Extract the [x, y] coordinate from the center of the cell holding the provided text.  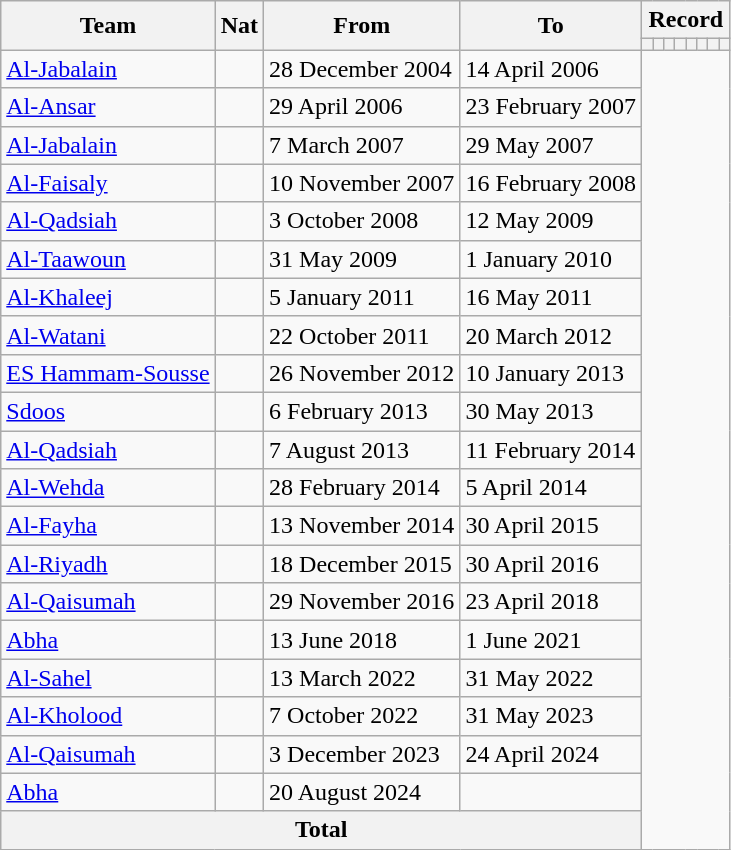
1 January 2010 [551, 259]
30 May 2013 [551, 411]
Nat [239, 26]
Al-Khaleej [108, 297]
22 October 2011 [362, 335]
11 February 2014 [551, 449]
3 October 2008 [362, 221]
30 April 2015 [551, 526]
6 February 2013 [362, 411]
Al-Kholood [108, 716]
Al-Wehda [108, 488]
24 April 2024 [551, 754]
Al-Sahel [108, 678]
Record [686, 20]
28 February 2014 [362, 488]
Al-Watani [108, 335]
29 May 2007 [551, 145]
Total [322, 830]
7 August 2013 [362, 449]
7 October 2022 [362, 716]
20 August 2024 [362, 792]
Al-Riyadh [108, 564]
10 November 2007 [362, 183]
To [551, 26]
31 May 2022 [551, 678]
31 May 2009 [362, 259]
18 December 2015 [362, 564]
14 April 2006 [551, 69]
3 December 2023 [362, 754]
28 December 2004 [362, 69]
From [362, 26]
26 November 2012 [362, 373]
23 February 2007 [551, 107]
29 November 2016 [362, 602]
16 May 2011 [551, 297]
ES Hammam-Sousse [108, 373]
30 April 2016 [551, 564]
13 March 2022 [362, 678]
1 June 2021 [551, 640]
Team [108, 26]
Al-Fayha [108, 526]
5 April 2014 [551, 488]
12 May 2009 [551, 221]
20 March 2012 [551, 335]
Al-Ansar [108, 107]
Al-Faisaly [108, 183]
Al-Taawoun [108, 259]
23 April 2018 [551, 602]
10 January 2013 [551, 373]
5 January 2011 [362, 297]
29 April 2006 [362, 107]
31 May 2023 [551, 716]
Sdoos [108, 411]
7 March 2007 [362, 145]
13 June 2018 [362, 640]
16 February 2008 [551, 183]
13 November 2014 [362, 526]
